Detect which cell encompasses the target text, then output its (x, y) center coordinate. 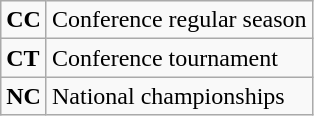
CC (24, 20)
Conference tournament (179, 58)
National championships (179, 96)
Conference regular season (179, 20)
CT (24, 58)
NC (24, 96)
